Search for the cell housing the specified text and yield its [x, y] center coordinate. 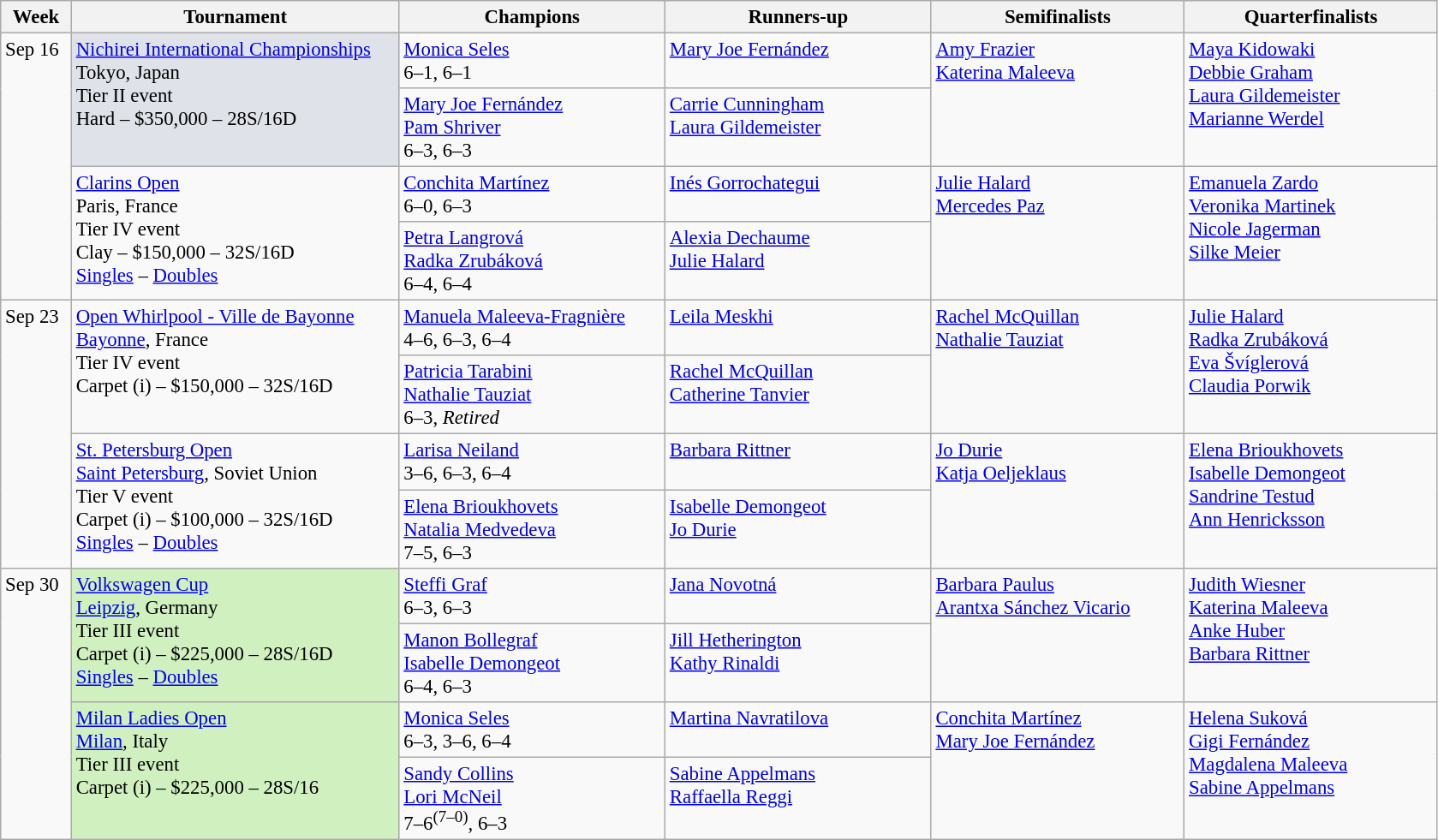
Alexia Dechaume Julie Halard [798, 261]
Petra Langrová Radka Zrubáková6–4, 6–4 [533, 261]
Steffi Graf6–3, 6–3 [533, 596]
Volkswagen Cup Leipzig, GermanyTier III event Carpet (i) – $225,000 – 28S/16DSingles – Doubles [235, 634]
Sandy Collins Lori McNeil7–6(7–0), 6–3 [533, 798]
Champions [533, 17]
Emanuela Zardo Veronika Martinek Nicole Jagerman Silke Meier [1311, 234]
Mary Joe Fernández Pam Shriver6–3, 6–3 [533, 128]
Carrie Cunningham Laura Gildemeister [798, 128]
Isabelle Demongeot Jo Durie [798, 529]
Sep 30 [36, 704]
Monica Seles6–3, 3–6, 6–4 [533, 730]
Runners-up [798, 17]
Amy Frazier Katerina Maleeva [1058, 100]
Mary Joe Fernández [798, 62]
Milan Ladies Open Milan, ItalyTier III event Carpet (i) – $225,000 – 28S/16 [235, 771]
Helena Suková Gigi Fernández Magdalena Maleeva Sabine Appelmans [1311, 771]
Open Whirlpool - Ville de Bayonne Bayonne, FranceTier IV event Carpet (i) – $150,000 – 32S/16D [235, 367]
Conchita Martínez6–0, 6–3 [533, 195]
Maya Kidowaki Debbie Graham Laura Gildemeister Marianne Werdel [1311, 100]
Rachel McQuillan Catherine Tanvier [798, 396]
Leila Meskhi [798, 329]
Quarterfinalists [1311, 17]
Week [36, 17]
Manuela Maleeva-Fragnière4–6, 6–3, 6–4 [533, 329]
Manon Bollegraf Isabelle Demongeot6–4, 6–3 [533, 663]
Julie Halard Mercedes Paz [1058, 234]
Inés Gorrochategui [798, 195]
Nichirei International Championships Tokyo, JapanTier II event Hard – $350,000 – 28S/16D [235, 100]
Sabine Appelmans Raffaella Reggi [798, 798]
Sep 16 [36, 167]
Judith Wiesner Katerina Maleeva Anke Huber Barbara Rittner [1311, 634]
Monica Seles6–1, 6–1 [533, 62]
Clarins Open Paris, FranceTier IV event Clay – $150,000 – 32S/16DSingles – Doubles [235, 234]
Jo Durie Katja Oeljeklaus [1058, 501]
Patricia Tarabini Nathalie Tauziat6–3, Retired [533, 396]
Conchita Martínez Mary Joe Fernández [1058, 771]
Martina Navratilova [798, 730]
Sep 23 [36, 434]
St. Petersburg Open Saint Petersburg, Soviet UnionTier V event Carpet (i) – $100,000 – 32S/16DSingles – Doubles [235, 501]
Tournament [235, 17]
Elena Brioukhovets Isabelle Demongeot Sandrine Testud Ann Henricksson [1311, 501]
Rachel McQuillan Nathalie Tauziat [1058, 367]
Barbara Rittner [798, 462]
Elena Brioukhovets Natalia Medvedeva7–5, 6–3 [533, 529]
Larisa Neiland3–6, 6–3, 6–4 [533, 462]
Barbara Paulus Arantxa Sánchez Vicario [1058, 634]
Julie Halard Radka Zrubáková Eva Švíglerová Claudia Porwik [1311, 367]
Jana Novotná [798, 596]
Jill Hetherington Kathy Rinaldi [798, 663]
Semifinalists [1058, 17]
